Locate the cell with the specified text and output its (X, Y) center coordinate. 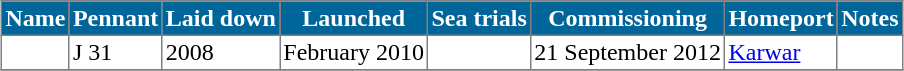
Notes (870, 18)
Homeport (782, 18)
Pennant (116, 18)
February 2010 (354, 52)
Sea trials (480, 18)
Laid down (221, 18)
Commissioning (628, 18)
21 September 2012 (628, 52)
Launched (354, 18)
2008 (221, 52)
Karwar (782, 52)
Name (36, 18)
J 31 (116, 52)
